Scan for the cell matching the given text and deliver its [x, y] coordinate at center. 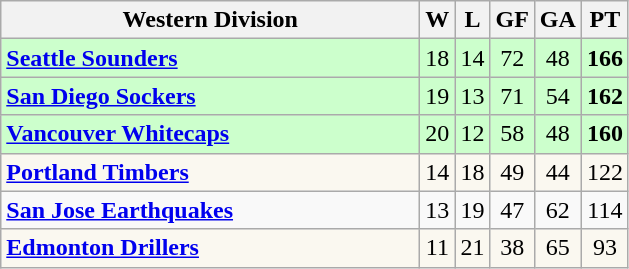
162 [604, 96]
71 [512, 96]
38 [512, 248]
62 [558, 210]
Western Division [210, 20]
114 [604, 210]
GA [558, 20]
21 [472, 248]
11 [438, 248]
65 [558, 248]
122 [604, 172]
20 [438, 134]
Portland Timbers [210, 172]
44 [558, 172]
160 [604, 134]
166 [604, 58]
72 [512, 58]
47 [512, 210]
Seattle Sounders [210, 58]
54 [558, 96]
L [472, 20]
12 [472, 134]
93 [604, 248]
Vancouver Whitecaps [210, 134]
San Jose Earthquakes [210, 210]
58 [512, 134]
GF [512, 20]
W [438, 20]
Edmonton Drillers [210, 248]
San Diego Sockers [210, 96]
49 [512, 172]
PT [604, 20]
